Scan for the cell matching the given text and deliver its [x, y] coordinate at center. 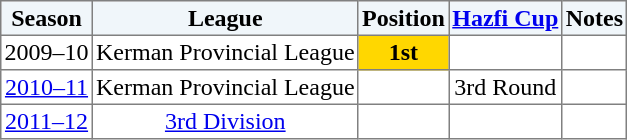
2009–10 [47, 52]
Position [403, 18]
League [225, 18]
2010–11 [47, 87]
1st [403, 52]
Season [47, 18]
Notes [594, 18]
3rd Division [225, 121]
3rd Round [505, 87]
2011–12 [47, 121]
Hazfi Cup [505, 18]
